Pinpoint the cell where the given text exists, returning its [X, Y] midpoint coordinate. 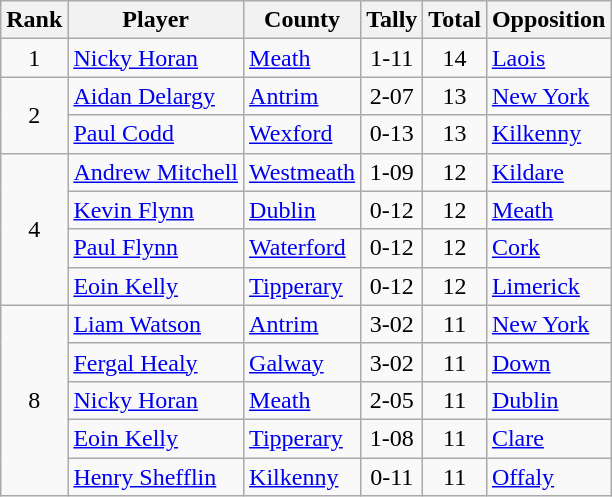
Liam Watson [156, 324]
County [302, 20]
Wexford [302, 134]
Offaly [548, 477]
Fergal Healy [156, 362]
Galway [302, 362]
1-11 [392, 58]
Westmeath [302, 172]
Kildare [548, 172]
2-07 [392, 96]
4 [34, 229]
Andrew Mitchell [156, 172]
1-08 [392, 438]
Paul Flynn [156, 248]
0-11 [392, 477]
Aidan Delargy [156, 96]
8 [34, 400]
Laois [548, 58]
1-09 [392, 172]
Down [548, 362]
Clare [548, 438]
Rank [34, 20]
Kevin Flynn [156, 210]
Limerick [548, 286]
14 [455, 58]
Cork [548, 248]
Henry Shefflin [156, 477]
2 [34, 115]
Tally [392, 20]
Total [455, 20]
Paul Codd [156, 134]
Player [156, 20]
1 [34, 58]
Opposition [548, 20]
Waterford [302, 248]
0-13 [392, 134]
2-05 [392, 400]
